Search for the cell housing the specified text and yield its [X, Y] center coordinate. 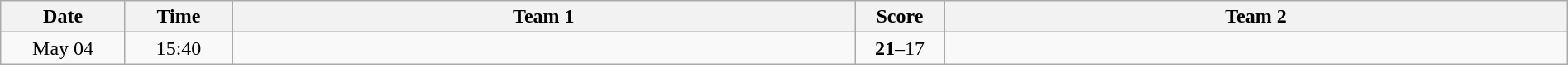
Team 2 [1256, 17]
Team 1 [544, 17]
Time [179, 17]
15:40 [179, 48]
May 04 [63, 48]
Score [900, 17]
Date [63, 17]
21–17 [900, 48]
